Search for the cell housing the specified text and yield its (x, y) center coordinate. 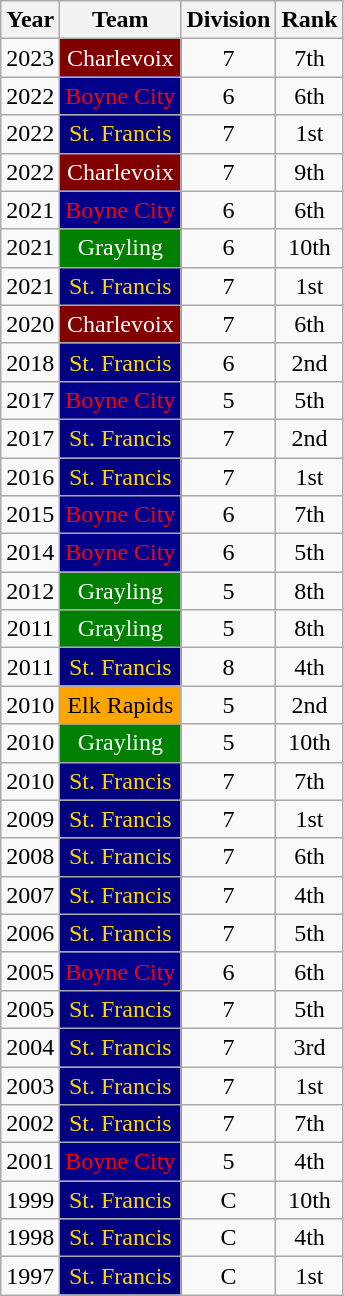
Team (120, 20)
2004 (30, 1047)
8 (228, 667)
2003 (30, 1085)
1997 (30, 1276)
Elk Rapids (120, 705)
2001 (30, 1162)
2012 (30, 591)
Division (228, 20)
2023 (30, 58)
9th (310, 172)
Year (30, 20)
2018 (30, 362)
1998 (30, 1238)
2007 (30, 895)
2002 (30, 1124)
2006 (30, 933)
2009 (30, 819)
2016 (30, 477)
2020 (30, 324)
2015 (30, 515)
Rank (310, 20)
3rd (310, 1047)
2008 (30, 857)
2014 (30, 553)
1999 (30, 1200)
